Pinpoint the cell where the given text exists, returning its [x, y] midpoint coordinate. 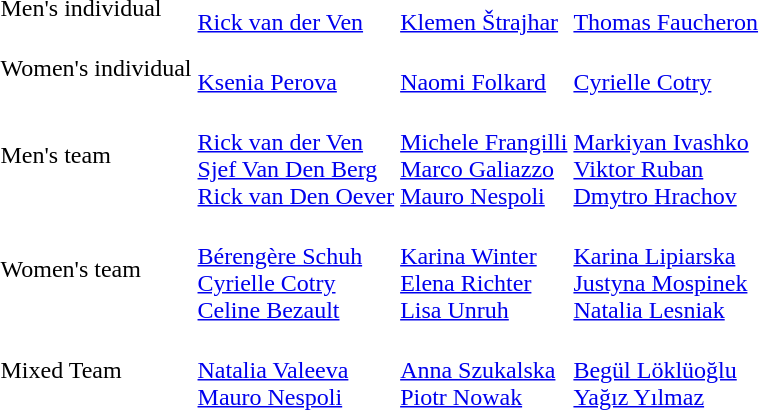
Bérengère Schuh Cyrielle Cotry Celine Bezault [296, 270]
Naomi Folkard [484, 68]
Michele Frangilli Marco Galiazzo Mauro Nespoli [484, 156]
Karina Winter Elena Richter Lisa Unruh [484, 270]
Ksenia Perova [296, 68]
Rick van der Ven Sjef Van Den Berg Rick van Den Oever [296, 156]
